Scan for the cell matching the given text and deliver its [x, y] coordinate at center. 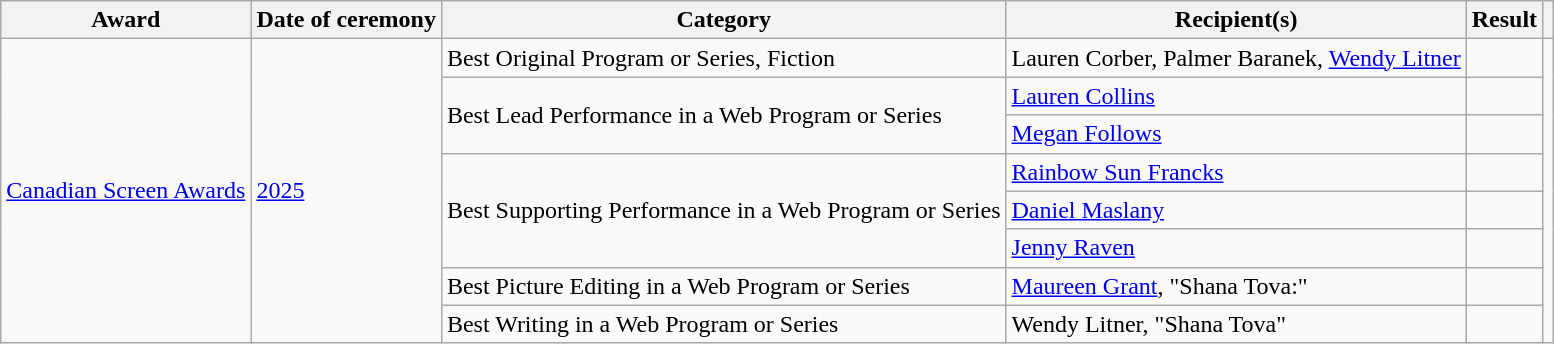
Megan Follows [1236, 134]
Jenny Raven [1236, 248]
Best Original Program or Series, Fiction [724, 58]
Best Writing in a Web Program or Series [724, 324]
Maureen Grant, "Shana Tova:" [1236, 286]
Date of ceremony [346, 20]
Category [724, 20]
Rainbow Sun Francks [1236, 172]
Lauren Corber, Palmer Baranek, Wendy Litner [1236, 58]
Canadian Screen Awards [126, 191]
Result [1504, 20]
Daniel Maslany [1236, 210]
Recipient(s) [1236, 20]
2025 [346, 191]
Lauren Collins [1236, 96]
Wendy Litner, "Shana Tova" [1236, 324]
Award [126, 20]
Best Supporting Performance in a Web Program or Series [724, 210]
Best Lead Performance in a Web Program or Series [724, 115]
Best Picture Editing in a Web Program or Series [724, 286]
